Capture the cell that displays the provided text and extract its (x, y) central coordinate. 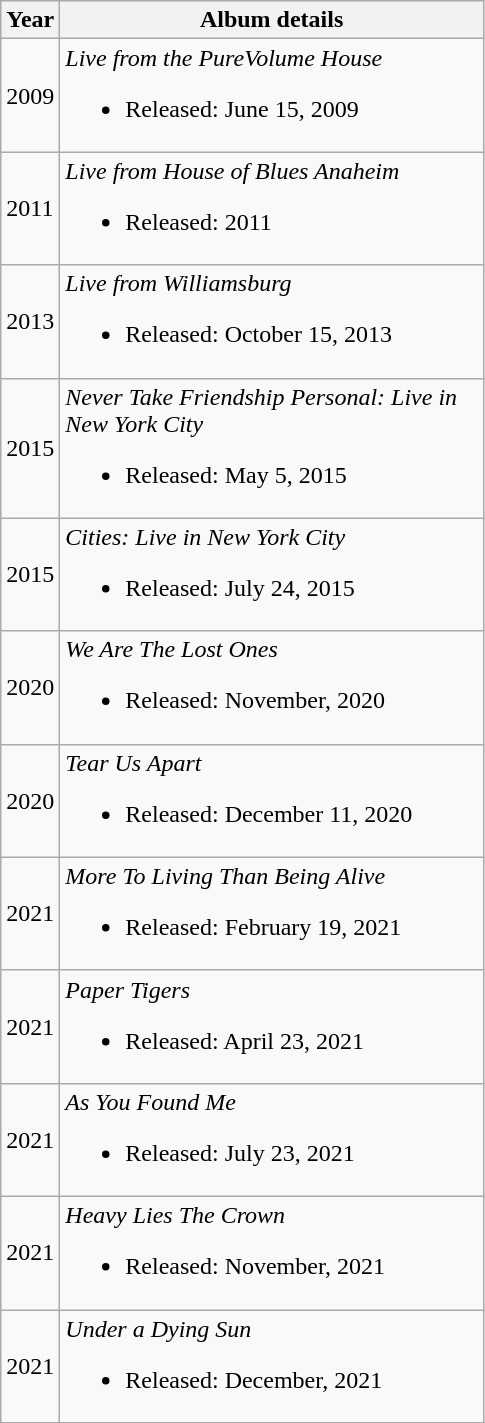
Tear Us ApartReleased: December 11, 2020 (272, 800)
Under a Dying SunReleased: December, 2021 (272, 1366)
We Are The Lost OnesReleased: November, 2020 (272, 688)
Live from the PureVolume HouseReleased: June 15, 2009 (272, 96)
Cities: Live in New York CityReleased: July 24, 2015 (272, 574)
Album details (272, 20)
Live from WilliamsburgReleased: October 15, 2013 (272, 322)
Paper TigersReleased: April 23, 2021 (272, 1026)
2011 (30, 208)
Heavy Lies The CrownReleased: November, 2021 (272, 1252)
Live from House of Blues AnaheimReleased: 2011 (272, 208)
2009 (30, 96)
Year (30, 20)
Never Take Friendship Personal: Live in New York CityReleased: May 5, 2015 (272, 448)
As You Found MeReleased: July 23, 2021 (272, 1140)
More To Living Than Being AliveReleased: February 19, 2021 (272, 914)
2013 (30, 322)
